Identify which cell holds the provided text, then report its [X, Y] central coordinate. 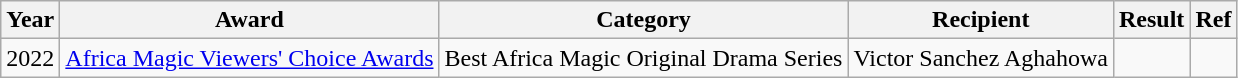
Recipient [981, 20]
Best Africa Magic Original Drama Series [644, 58]
Africa Magic Viewers' Choice Awards [250, 58]
Result [1151, 20]
Year [30, 20]
Ref [1214, 20]
2022 [30, 58]
Victor Sanchez Aghahowa [981, 58]
Award [250, 20]
Category [644, 20]
